Provide the [x, y] coordinate of the cell's center where the given text is located.  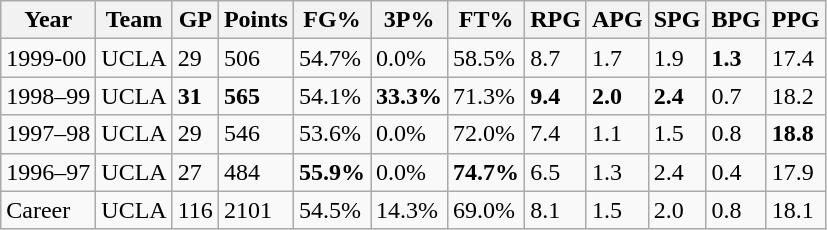
Year [48, 20]
55.9% [332, 172]
116 [195, 210]
1996–97 [48, 172]
506 [256, 58]
1.7 [617, 58]
546 [256, 134]
69.0% [486, 210]
58.5% [486, 58]
17.9 [796, 172]
17.4 [796, 58]
Points [256, 20]
14.3% [410, 210]
7.4 [556, 134]
72.0% [486, 134]
FG% [332, 20]
54.1% [332, 96]
Team [134, 20]
3P% [410, 20]
18.1 [796, 210]
6.5 [556, 172]
RPG [556, 20]
PPG [796, 20]
1999-00 [48, 58]
33.3% [410, 96]
27 [195, 172]
71.3% [486, 96]
53.6% [332, 134]
484 [256, 172]
74.7% [486, 172]
1998–99 [48, 96]
1.1 [617, 134]
54.7% [332, 58]
SPG [677, 20]
2101 [256, 210]
18.8 [796, 134]
565 [256, 96]
8.7 [556, 58]
54.5% [332, 210]
1997–98 [48, 134]
APG [617, 20]
FT% [486, 20]
18.2 [796, 96]
8.1 [556, 210]
GP [195, 20]
0.7 [736, 96]
Career [48, 210]
31 [195, 96]
BPG [736, 20]
1.9 [677, 58]
0.4 [736, 172]
9.4 [556, 96]
